For the text-containing cell, return its midpoint in [x, y] coordinate format. 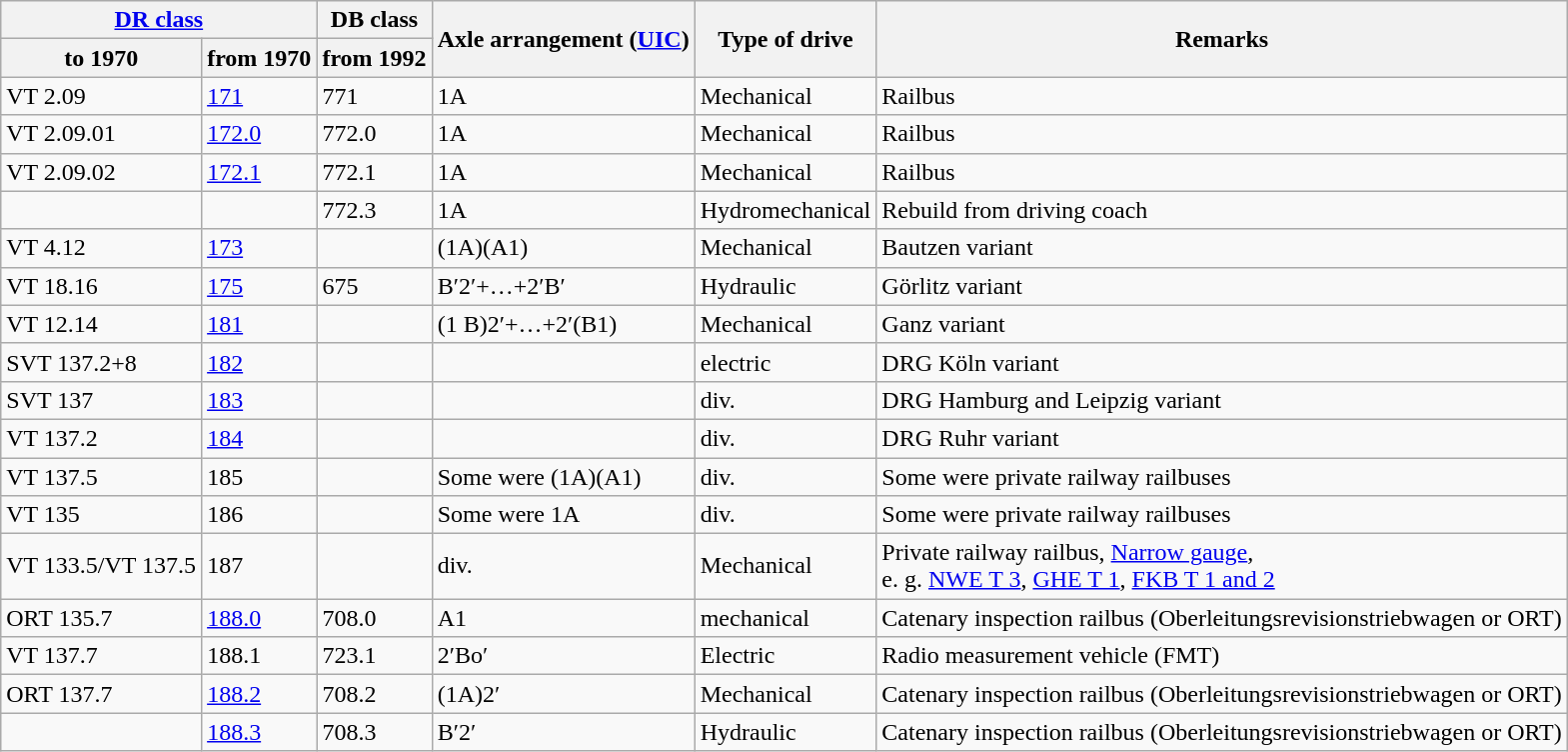
Hydromechanical [785, 210]
675 [374, 286]
VT 18.16 [102, 286]
A1 [564, 618]
Remarks [1221, 39]
185 [260, 477]
Electric [785, 656]
DRG Ruhr variant [1221, 438]
171 [260, 96]
Görlitz variant [1221, 286]
172.0 [260, 134]
(1A)2′ [564, 694]
VT 2.09 [102, 96]
VT 133.5/VT 137.5 [102, 566]
772.0 [374, 134]
181 [260, 324]
771 [374, 96]
to 1970 [102, 58]
708.2 [374, 694]
(1A)(A1) [564, 248]
VT 137.2 [102, 438]
Bautzen variant [1221, 248]
Type of drive [785, 39]
772.3 [374, 210]
VT 2.09.01 [102, 134]
Rebuild from driving coach [1221, 210]
B′2′ [564, 732]
electric [785, 362]
DR class [159, 20]
DRG Hamburg and Leipzig variant [1221, 400]
Radio measurement vehicle (FMT) [1221, 656]
VT 2.09.02 [102, 172]
182 [260, 362]
VT 4.12 [102, 248]
ORT 135.7 [102, 618]
SVT 137.2+8 [102, 362]
ORT 137.7 [102, 694]
175 [260, 286]
Axle arrangement (UIC) [564, 39]
188.1 [260, 656]
mechanical [785, 618]
(1 B)2′+…+2′(B1) [564, 324]
DRG Köln variant [1221, 362]
184 [260, 438]
2′Bo′ [564, 656]
708.0 [374, 618]
from 1970 [260, 58]
708.3 [374, 732]
VT 135 [102, 515]
186 [260, 515]
172.1 [260, 172]
188.0 [260, 618]
SVT 137 [102, 400]
from 1992 [374, 58]
173 [260, 248]
Private railway railbus, Narrow gauge, e. g. NWE T 3, GHE T 1, FKB T 1 and 2 [1221, 566]
VT 137.7 [102, 656]
DB class [374, 20]
VT 12.14 [102, 324]
VT 137.5 [102, 477]
723.1 [374, 656]
188.2 [260, 694]
187 [260, 566]
772.1 [374, 172]
Ganz variant [1221, 324]
183 [260, 400]
B′2′+…+2′B′ [564, 286]
Some were 1A [564, 515]
188.3 [260, 732]
Some were (1A)(A1) [564, 477]
